Search for the cell housing the specified text and yield its [X, Y] center coordinate. 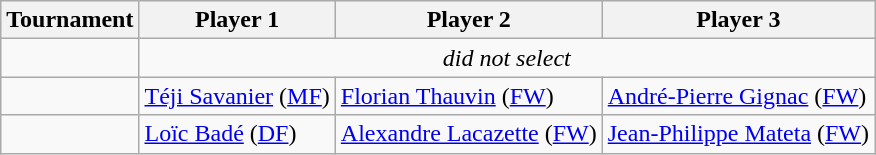
Jean-Philippe Mateta (FW) [738, 134]
Tournament [70, 20]
Player 3 [738, 20]
Loïc Badé (DF) [237, 134]
Téji Savanier (MF) [237, 96]
Alexandre Lacazette (FW) [468, 134]
did not select [507, 58]
Player 2 [468, 20]
Player 1 [237, 20]
André-Pierre Gignac (FW) [738, 96]
Florian Thauvin (FW) [468, 96]
